Provide the (X, Y) coordinate of the cell's center where the given text is located.  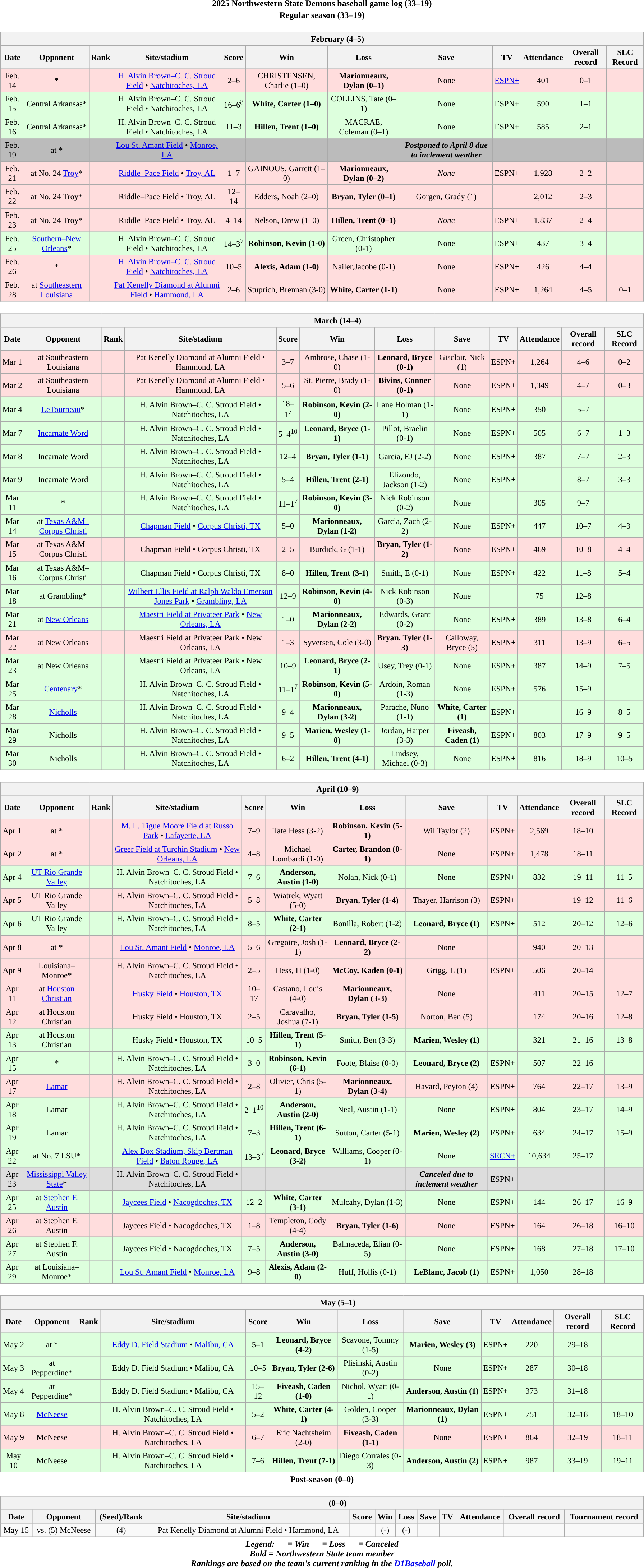
4–6 (583, 362)
Huff, Hollis (0-1) (367, 1272)
25–17 (583, 1156)
5–410 (287, 433)
437 (543, 243)
Gisclair, Nick (1) (462, 362)
Mar 21 (12, 619)
SECN+ (503, 1156)
Mississippi Valley State* (57, 1179)
12–2 (254, 1202)
Olivier, Chris (5-1) (298, 1087)
Apr 15 (12, 1063)
26–18 (583, 1225)
16–68 (234, 104)
White, Carter (1-1) (364, 290)
447 (539, 526)
Bryan, Tyler (1-2) (405, 549)
804 (539, 1110)
0–3 (624, 385)
11–8 (583, 572)
12–7 (624, 993)
3–4 (586, 243)
Ardoin, Roman (1-3) (405, 689)
Leonard, Bryce (1) (446, 923)
CHRISTENSEN, Charlie (1–0) (286, 81)
Marionneaux, Dylan (3-3) (367, 993)
Apr 17 (12, 1087)
14–37 (234, 243)
Marionneaux, Dylan (0–1) (364, 81)
White, Carter (2-1) (298, 923)
Apr 2 (12, 854)
Mar 18 (12, 596)
Mar 7 (12, 433)
4–3 (624, 526)
Feb. 21 (12, 173)
Scavone, Tommy (1-5) (370, 1345)
at No. 7 LSU* (57, 1156)
March (14–4) (322, 320)
Robinson, Kevin (3-0) (337, 503)
12–4 (287, 457)
Apr 29 (12, 1272)
Bryan, Tyler (0–1) (364, 196)
426 (543, 266)
Smith, Ben (3-3) (367, 1040)
10–8 (583, 549)
Pillot, Braelin (0-1) (405, 433)
Mar 29 (12, 735)
9–7 (583, 503)
May 4 (14, 1391)
Mar 25 (12, 689)
Hillen, Trent (6-1) (298, 1133)
Marionneaux, Dylan (1) (443, 1414)
2–4 (586, 220)
2–1 (586, 127)
Mar 2 (12, 385)
2–110 (254, 1110)
Nailer,Jacobe (0-1) (364, 266)
Mar 28 (12, 712)
0–2 (624, 362)
Hillen, Trent (2-1) (337, 480)
1,050 (539, 1272)
Tate Hess (3-2) (298, 831)
168 (539, 1249)
Lindsey, Michael (0-3) (405, 759)
Fiveash, Caden (1-1) (370, 1437)
Southern–New Orleans* (57, 243)
20–12 (583, 923)
Mar 30 (12, 759)
9–8 (254, 1272)
7–7 (583, 457)
Anderson, Austin (1-0) (298, 877)
1–1 (586, 104)
11–5 (624, 877)
Bivins, Conner (0-1) (405, 385)
Marien, Wesley (1) (446, 1040)
Wil Taylor (2) (446, 831)
Apr 9 (12, 970)
Michael Lombardi (1-0) (298, 854)
Tournament record (604, 1517)
Nelson, Drew (1–0) (286, 220)
May (5–1) (322, 1303)
389 (539, 619)
220 (532, 1345)
10–17 (254, 993)
4–14 (234, 220)
Fiveash, Caden (1-0) (303, 1391)
321 (539, 1040)
Feb. 16 (12, 127)
32–19 (578, 1437)
17–10 (624, 1249)
Hillen, Trent (4-1) (337, 759)
Apr 11 (12, 993)
5–1 (258, 1345)
Apr 19 (12, 1133)
Usey, Trey (0-1) (405, 665)
2–2 (586, 173)
Garcia, EJ (2-2) (405, 457)
7–3 (254, 1133)
Bryan, Tyler (1-4) (367, 900)
3–3 (624, 480)
17–9 (583, 735)
10,634 (539, 1156)
Apr 6 (12, 923)
18–9 (583, 759)
12–6 (624, 923)
7–9 (254, 831)
576 (539, 689)
Lane Holman (1-1) (405, 409)
1–8 (254, 1225)
Alexis, Adam (2-0) (298, 1272)
Robinson, Kevin (4-0) (337, 596)
Garcia, Zach (2-2) (405, 526)
Marionneaux, Dylan (3-4) (367, 1087)
22–17 (583, 1087)
Mar 4 (12, 409)
940 (539, 947)
Marien, Wesley (2) (446, 1133)
Centenary* (63, 689)
Hillen, Trent (0–1) (364, 220)
Feb. 23 (12, 220)
Bryan, Tyler (1-5) (367, 1017)
305 (539, 503)
311 (539, 642)
8–7 (583, 480)
Apr 13 (12, 1040)
Neal, Austin (1-1) (367, 1110)
Hillen, Trent (1–0) (286, 127)
Eric Nachtsheim (2-0) (303, 1437)
Alex Box Stadium, Skip Bertman Field • Baton Rouge, LA (178, 1156)
Robinson, Kevin (5-0) (337, 689)
Fiveash, Caden (1) (462, 735)
Edders, Noah (2–0) (286, 196)
Mar 23 (12, 665)
20–15 (583, 993)
19–12 (583, 900)
Greer Field at Turchin Stadium • New Orleans, LA (178, 854)
Ambrose, Chase (1-0) (337, 362)
Bryan, Tyler (1-3) (405, 642)
COLLINS, Tate (0–1) (364, 104)
April (10–9) (322, 789)
White, Carter (1–0) (286, 104)
Robinson, Kevin (6-1) (298, 1063)
Golden, Cooper (3-3) (370, 1414)
May 3 (14, 1368)
32–18 (578, 1414)
Mar 22 (12, 642)
Apr 27 (12, 1249)
Templeton, Cody (4-4) (298, 1225)
Castano, Louis (4-0) (298, 993)
9–4 (287, 712)
10–9 (287, 665)
Canceled due to inclement weather (446, 1179)
Stuprich, Brennan (3-0) (286, 290)
1–0 (287, 619)
Apr 26 (12, 1225)
987 (532, 1460)
469 (539, 549)
Burdick, G (1-1) (337, 549)
Marionneaux, Dylan (3-2) (337, 712)
Apr 23 (12, 1179)
February (4–5) (322, 39)
3–7 (287, 362)
Bryan, Tyler (1-6) (367, 1225)
Leonard, Bryce (0-1) (405, 362)
13–37 (254, 1156)
Green, Christopher (0-1) (364, 243)
Edwards, Grant (0-2) (405, 619)
Alexis, Adam (1-0) (286, 266)
Anderson, Austin (2) (443, 1460)
McCoy, Kaden (0-1) (367, 970)
2,569 (539, 831)
18–17 (287, 409)
1,928 (543, 173)
Calloway, Bryce (5) (462, 642)
6–2 (287, 759)
GAINOUS, Garrett (1–0) (286, 173)
512 (539, 923)
Williams, Cooper (0-1) (367, 1156)
Leonard, Bryce (4-2) (303, 1345)
Anderson, Austin (1) (443, 1391)
8–0 (287, 572)
MACRAE, Coleman (0–1) (364, 127)
174 (539, 1017)
Sutton, Carter (5-1) (367, 1133)
2,012 (543, 196)
Apr 22 (12, 1156)
507 (539, 1063)
(0–0) (322, 1503)
15–12 (258, 1391)
Carter, Brandon (0-1) (367, 854)
164 (539, 1225)
May 10 (14, 1460)
Feb. 25 (12, 243)
Smith, E (0-1) (405, 572)
White, Carter (3-1) (298, 1202)
Apr 1 (12, 831)
Anderson, Austin (3-0) (298, 1249)
Wilbert Ellis Field at Ralph Waldo Emerson Jones Park • Grambling, LA (201, 596)
Balmaceda, Elian (0-5) (367, 1249)
422 (539, 572)
Mar 1 (12, 362)
11–3 (234, 127)
Diego Corrales (0-3) (370, 1460)
Gorgen, Grady (1) (446, 196)
Apr 4 (12, 877)
at Louisiana–Monroe* (57, 1272)
20–16 (583, 1017)
816 (539, 759)
Feb. 28 (12, 290)
30–18 (578, 1368)
Havard, Peyton (4) (446, 1087)
5–8 (254, 900)
506 (539, 970)
26–17 (583, 1202)
Marionneaux, Dylan (0–2) (364, 173)
Nolan, Nick (0-1) (367, 877)
LeBlanc, Jacob (1) (446, 1272)
White, Carter (1) (462, 712)
Norton, Ben (5) (446, 1017)
Anderson, Austin (2-0) (298, 1110)
Feb. 22 (12, 196)
Apr 25 (12, 1202)
Nick Robinson (0-2) (405, 503)
Leonard, Bryce (2-1) (337, 665)
28–18 (583, 1272)
5–2 (258, 1414)
Hess, H (1-0) (298, 970)
Marionneaux, Dylan (2-2) (337, 619)
12–14 (234, 196)
Leonard, Bryce (3-2) (298, 1156)
Robinson, Kevin (5-1) (367, 831)
287 (532, 1368)
Apr 5 (12, 900)
Nichol, Wyatt (0-1) (370, 1391)
M. L. Tigue Moore Field at Russo Park • Lafayette, LA (178, 831)
3–0 (254, 1063)
Syversen, Cole (3-0) (337, 642)
22–16 (583, 1063)
6–4 (624, 619)
Mar 14 (12, 526)
(Seed)/Rank (121, 1517)
4–7 (583, 385)
Marien, Wesley (1-0) (337, 735)
401 (543, 81)
803 (539, 735)
Mar 8 (12, 457)
31–18 (578, 1391)
May 8 (14, 1414)
Marionneaux, Dylan (1-2) (337, 526)
vs. (5) McNeese (64, 1530)
24–17 (583, 1133)
Feb. 15 (12, 104)
at Grambling* (63, 596)
Robinson, Kevin (1-0) (286, 243)
Mar 9 (12, 480)
5–0 (287, 526)
Bonilla, Robert (1-2) (367, 923)
4–8 (254, 854)
585 (543, 127)
20–14 (583, 970)
590 (543, 104)
Apr 8 (12, 947)
May 15 (17, 1530)
144 (539, 1202)
Elizondo, Jackson (1-2) (405, 480)
634 (539, 1133)
1,478 (539, 854)
33–19 (578, 1460)
May 9 (14, 1437)
751 (532, 1414)
6–5 (624, 642)
2–8 (254, 1087)
23–17 (583, 1110)
27–18 (583, 1249)
5–7 (583, 409)
864 (532, 1437)
(4) (121, 1530)
White, Carter (4-1) (303, 1414)
1,349 (539, 385)
4–5 (586, 290)
Mar 11 (12, 503)
Nick Robinson (0-3) (405, 596)
Parache, Nuno (1-1) (405, 712)
Louisiana–Monroe* (57, 970)
Mulcahy, Dylan (1-3) (367, 1202)
21–16 (583, 1040)
12–9 (287, 596)
Hillen, Trent (7-1) (303, 1460)
Caravalho, Joshua (7-1) (298, 1017)
Feb. 26 (12, 266)
764 (539, 1087)
832 (539, 877)
Leonard, Bryce (1-1) (337, 433)
Feb. 19 (12, 150)
Grigg, L (1) (446, 970)
Apr 18 (12, 1110)
75 (539, 596)
16–10 (624, 1225)
Leonard, Bryce (2-2) (367, 947)
1,837 (543, 220)
Leonard, Bryce (2) (446, 1063)
LeTourneau* (63, 409)
350 (539, 409)
505 (539, 433)
Jordan, Harper (3-3) (405, 735)
Postponed to April 8 due to inclement weather (446, 150)
10–7 (583, 526)
Robinson, Kevin (2-0) (337, 409)
1–7 (234, 173)
Hillen, Trent (5-1) (298, 1040)
St. Pierre, Brady (1-0) (337, 385)
Mar 15 (12, 549)
Bryan, Tyler (1-1) (337, 457)
11–6 (624, 900)
373 (532, 1391)
Feb. 14 (12, 81)
May 2 (14, 1345)
Gregoire, Josh (1-1) (298, 947)
Thayer, Harrison (3) (446, 900)
Marien, Wesley (3) (443, 1345)
Hillen, Trent (3-1) (337, 572)
20–13 (583, 947)
Bryan, Tyler (2-6) (303, 1368)
Plisinski, Austin (0-2) (370, 1368)
411 (539, 993)
Foote, Blaise (0-0) (367, 1063)
Mar 16 (12, 572)
29–18 (578, 1345)
Apr 12 (12, 1017)
Wiatrek, Wyatt (5-0) (298, 900)
